For the text-containing cell, return its midpoint in (X, Y) coordinate format. 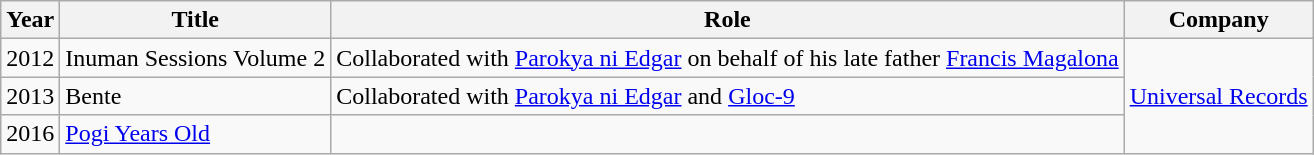
Universal Records (1218, 96)
Collaborated with Parokya ni Edgar on behalf of his late father Francis Magalona (728, 58)
Title (196, 20)
Role (728, 20)
Collaborated with Parokya ni Edgar and Gloc-9 (728, 96)
Company (1218, 20)
2012 (30, 58)
Inuman Sessions Volume 2 (196, 58)
2013 (30, 96)
Pogi Years Old (196, 134)
2016 (30, 134)
Year (30, 20)
Bente (196, 96)
